Scan for the cell matching the given text and deliver its (x, y) coordinate at center. 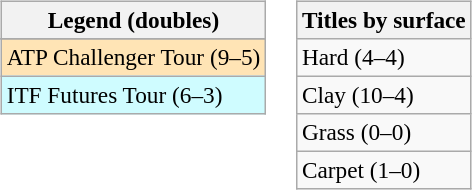
Titles by surface (384, 20)
Hard (4–4) (384, 57)
Legend (doubles) (133, 20)
Clay (10–4) (384, 95)
ITF Futures Tour (6–3) (133, 95)
ATP Challenger Tour (9–5) (133, 57)
Carpet (1–0) (384, 171)
Grass (0–0) (384, 133)
